Pinpoint the cell where the given text exists, returning its (x, y) midpoint coordinate. 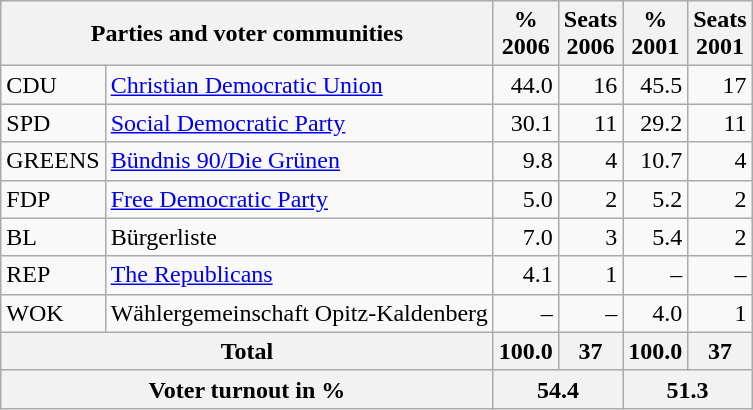
10.7 (656, 161)
3 (590, 237)
17 (720, 85)
%2001 (656, 34)
4.0 (656, 313)
BL (53, 237)
16 (590, 85)
5.2 (656, 199)
Parties and voter communities (247, 34)
7.0 (526, 237)
30.1 (526, 123)
CDU (53, 85)
REP (53, 275)
FDP (53, 199)
Voter turnout in % (247, 389)
Free Democratic Party (299, 199)
WOK (53, 313)
Total (247, 351)
5.4 (656, 237)
9.8 (526, 161)
54.4 (558, 389)
GREENS (53, 161)
Christian Democratic Union (299, 85)
4.1 (526, 275)
The Republicans (299, 275)
%2006 (526, 34)
5.0 (526, 199)
Seats2006 (590, 34)
Social Democratic Party (299, 123)
Bündnis 90/Die Grünen (299, 161)
Wählergemeinschaft Opitz-Kaldenberg (299, 313)
44.0 (526, 85)
45.5 (656, 85)
51.3 (688, 389)
29.2 (656, 123)
Bürgerliste (299, 237)
SPD (53, 123)
Seats2001 (720, 34)
